Scan for the cell matching the given text and deliver its (X, Y) coordinate at center. 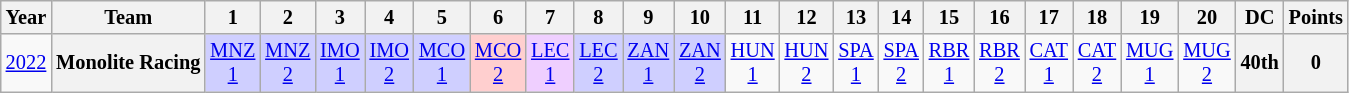
14 (902, 17)
19 (1150, 17)
1 (232, 17)
CAT1 (1049, 63)
17 (1049, 17)
ZAN1 (648, 63)
RBR1 (949, 63)
RBR2 (999, 63)
3 (340, 17)
SPA1 (856, 63)
4 (390, 17)
MCO2 (498, 63)
5 (442, 17)
2022 (26, 63)
6 (498, 17)
Year (26, 17)
ZAN2 (700, 63)
HUN2 (807, 63)
CAT2 (1097, 63)
SPA2 (902, 63)
MNZ1 (232, 63)
0 (1316, 63)
40th (1260, 63)
18 (1097, 17)
IMO2 (390, 63)
HUN1 (753, 63)
10 (700, 17)
LEC1 (550, 63)
Team (128, 17)
2 (288, 17)
IMO1 (340, 63)
12 (807, 17)
11 (753, 17)
Monolite Racing (128, 63)
MCO1 (442, 63)
8 (598, 17)
7 (550, 17)
MNZ2 (288, 63)
MUG1 (1150, 63)
13 (856, 17)
Points (1316, 17)
MUG2 (1206, 63)
DC (1260, 17)
16 (999, 17)
LEC2 (598, 63)
15 (949, 17)
20 (1206, 17)
9 (648, 17)
